Identify which cell holds the provided text, then report its (x, y) central coordinate. 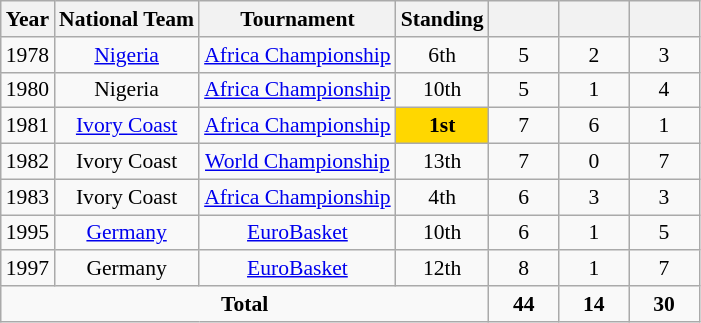
1982 (28, 162)
8 (524, 269)
Tournament (298, 19)
1978 (28, 55)
4th (442, 197)
1997 (28, 269)
6th (442, 55)
0 (594, 162)
12th (442, 269)
1st (442, 126)
World Championship (298, 162)
Year (28, 19)
4 (664, 90)
2 (594, 55)
14 (594, 304)
30 (664, 304)
Total (245, 304)
1981 (28, 126)
Standing (442, 19)
1995 (28, 233)
13th (442, 162)
1983 (28, 197)
44 (524, 304)
1980 (28, 90)
National Team (126, 19)
